From the cell containing the given text, extract its center point as (x, y) coordinate. 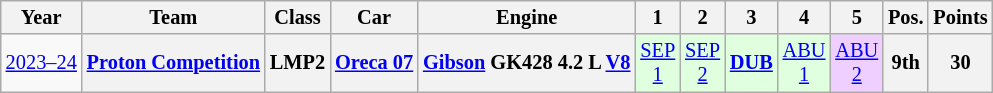
Points (960, 17)
LMP2 (298, 63)
ABU1 (804, 63)
SEP1 (658, 63)
5 (856, 17)
Oreca 07 (374, 63)
DUB (752, 63)
1 (658, 17)
Class (298, 17)
SEP2 (702, 63)
ABU2 (856, 63)
Pos. (906, 17)
3 (752, 17)
Team (174, 17)
Proton Competition (174, 63)
Car (374, 17)
4 (804, 17)
2023–24 (42, 63)
Engine (526, 17)
2 (702, 17)
9th (906, 63)
30 (960, 63)
Year (42, 17)
Gibson GK428 4.2 L V8 (526, 63)
